Extract the [X, Y] coordinate from the center of the cell holding the provided text.  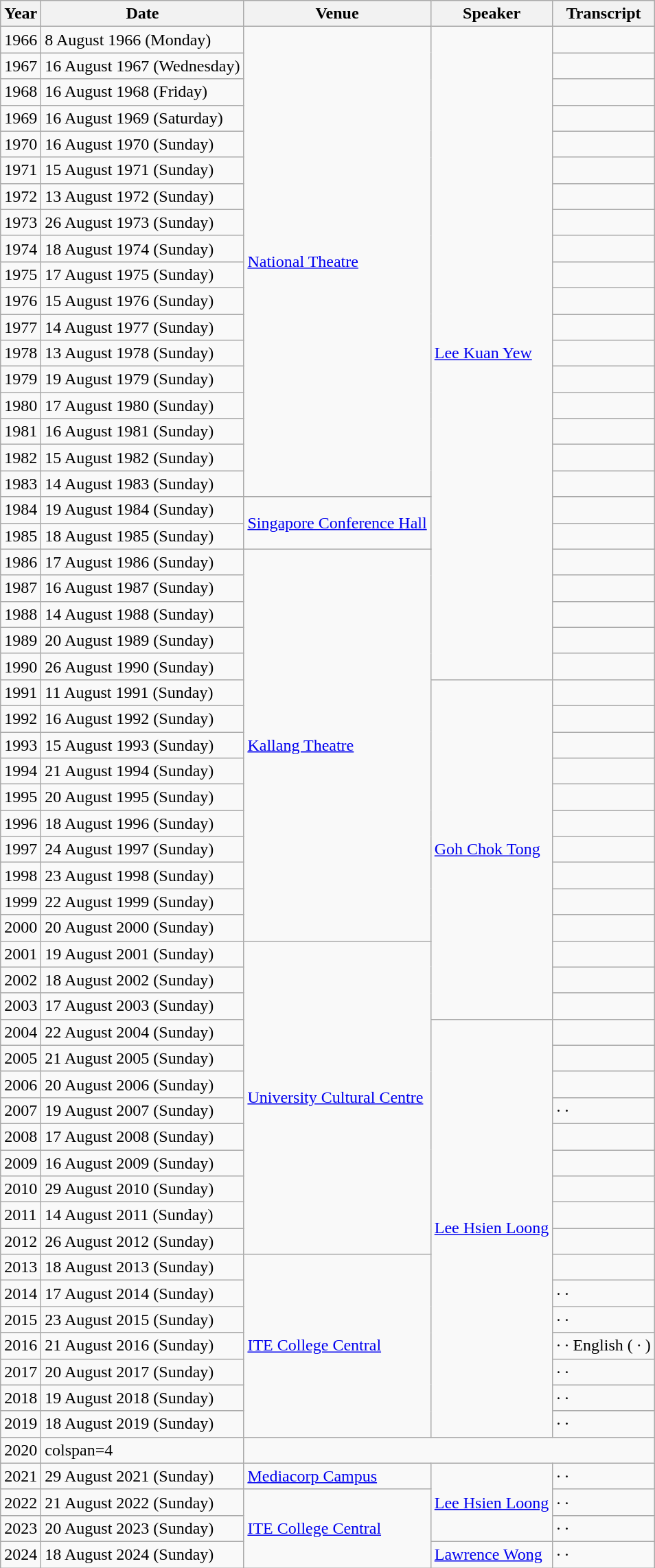
15 August 1993 (Sunday) [143, 745]
14 August 1988 (Sunday) [143, 614]
18 August 1996 (Sunday) [143, 823]
8 August 1966 (Monday) [143, 40]
20 August 2017 (Sunday) [143, 1372]
1996 [21, 823]
1991 [21, 692]
2018 [21, 1398]
17 August 1980 (Sunday) [143, 406]
14 August 1983 (Sunday) [143, 484]
19 August 2018 (Sunday) [143, 1398]
17 August 2008 (Sunday) [143, 1136]
14 August 1977 (Sunday) [143, 327]
1995 [21, 797]
2008 [21, 1136]
Goh Chok Tong [492, 850]
2016 [21, 1346]
1982 [21, 458]
colspan=4 [143, 1450]
20 August 1989 (Sunday) [143, 640]
1986 [21, 562]
Speaker [492, 14]
2023 [21, 1528]
19 August 2007 (Sunday) [143, 1110]
Mediacorp Campus [337, 1476]
1972 [21, 196]
2024 [21, 1554]
16 August 1967 (Wednesday) [143, 66]
16 August 1969 (Saturday) [143, 118]
21 August 1994 (Sunday) [143, 771]
1989 [21, 640]
24 August 1997 (Sunday) [143, 850]
2006 [21, 1084]
· · English ( · ) [604, 1346]
1999 [21, 902]
Date [143, 14]
1990 [21, 666]
1976 [21, 301]
2019 [21, 1424]
16 August 1987 (Sunday) [143, 588]
20 August 2000 (Sunday) [143, 928]
1985 [21, 536]
26 August 1990 (Sunday) [143, 666]
19 August 1979 (Sunday) [143, 379]
18 August 2013 (Sunday) [143, 1267]
Transcript [604, 14]
2011 [21, 1215]
2009 [21, 1163]
Year [21, 14]
1979 [21, 379]
16 August 1992 (Sunday) [143, 718]
13 August 1972 (Sunday) [143, 196]
1988 [21, 614]
23 August 2015 (Sunday) [143, 1320]
21 August 2005 (Sunday) [143, 1058]
1983 [21, 484]
1998 [21, 876]
National Theatre [337, 262]
16 August 1981 (Sunday) [143, 432]
2010 [21, 1189]
15 August 1976 (Sunday) [143, 301]
29 August 2010 (Sunday) [143, 1189]
2017 [21, 1372]
1994 [21, 771]
11 August 1991 (Sunday) [143, 692]
1984 [21, 510]
1980 [21, 406]
18 August 2024 (Sunday) [143, 1554]
14 August 2011 (Sunday) [143, 1215]
2012 [21, 1241]
15 August 1982 (Sunday) [143, 458]
2003 [21, 1006]
22 August 2004 (Sunday) [143, 1032]
2013 [21, 1267]
1997 [21, 850]
18 August 1985 (Sunday) [143, 536]
1970 [21, 144]
Kallang Theatre [337, 745]
Lawrence Wong [492, 1554]
20 August 2006 (Sunday) [143, 1084]
2021 [21, 1476]
19 August 2001 (Sunday) [143, 954]
17 August 1975 (Sunday) [143, 274]
University Cultural Centre [337, 1098]
Venue [337, 14]
16 August 1968 (Friday) [143, 92]
Singapore Conference Hall [337, 523]
26 August 2012 (Sunday) [143, 1241]
1992 [21, 718]
18 August 2002 (Sunday) [143, 980]
2007 [21, 1110]
19 August 1984 (Sunday) [143, 510]
Lee Kuan Yew [492, 353]
18 August 2019 (Sunday) [143, 1424]
23 August 1998 (Sunday) [143, 876]
22 August 1999 (Sunday) [143, 902]
20 August 1995 (Sunday) [143, 797]
2001 [21, 954]
2004 [21, 1032]
1974 [21, 248]
17 August 2003 (Sunday) [143, 1006]
1966 [21, 40]
2022 [21, 1502]
2002 [21, 980]
13 August 1978 (Sunday) [143, 353]
1981 [21, 432]
17 August 2014 (Sunday) [143, 1294]
16 August 2009 (Sunday) [143, 1163]
15 August 1971 (Sunday) [143, 170]
1975 [21, 274]
20 August 2023 (Sunday) [143, 1528]
1967 [21, 66]
2014 [21, 1294]
2015 [21, 1320]
1969 [21, 118]
1978 [21, 353]
16 August 1970 (Sunday) [143, 144]
1977 [21, 327]
1973 [21, 222]
21 August 2022 (Sunday) [143, 1502]
1971 [21, 170]
21 August 2016 (Sunday) [143, 1346]
18 August 1974 (Sunday) [143, 248]
29 August 2021 (Sunday) [143, 1476]
2000 [21, 928]
26 August 1973 (Sunday) [143, 222]
17 August 1986 (Sunday) [143, 562]
2005 [21, 1058]
1987 [21, 588]
1968 [21, 92]
2020 [21, 1450]
1993 [21, 745]
